Identify which cell holds the provided text, then report its (X, Y) central coordinate. 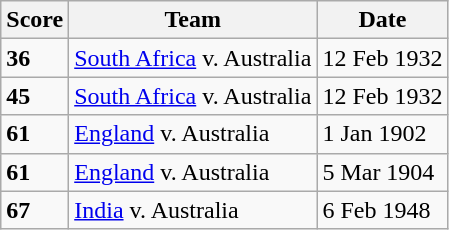
45 (35, 96)
Team (193, 20)
1 Jan 1902 (382, 134)
6 Feb 1948 (382, 210)
5 Mar 1904 (382, 172)
36 (35, 58)
Score (35, 20)
India v. Australia (193, 210)
67 (35, 210)
Date (382, 20)
